For the text-containing cell, return its midpoint in (X, Y) coordinate format. 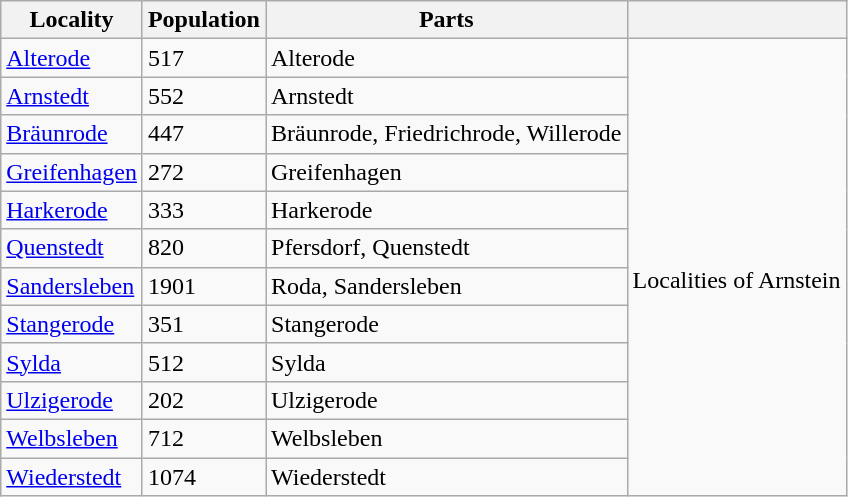
Parts (447, 20)
Roda, Sandersleben (447, 286)
447 (204, 134)
512 (204, 362)
333 (204, 210)
Quenstedt (72, 248)
Population (204, 20)
712 (204, 438)
Bräunrode (72, 134)
Sandersleben (72, 286)
552 (204, 96)
272 (204, 172)
820 (204, 248)
517 (204, 58)
1901 (204, 286)
Pfersdorf, Quenstedt (447, 248)
1074 (204, 477)
Bräunrode, Friedrichrode, Willerode (447, 134)
351 (204, 324)
Localities of Arnstein (736, 268)
Locality (72, 20)
202 (204, 400)
